Capture the cell that displays the provided text and extract its [x, y] central coordinate. 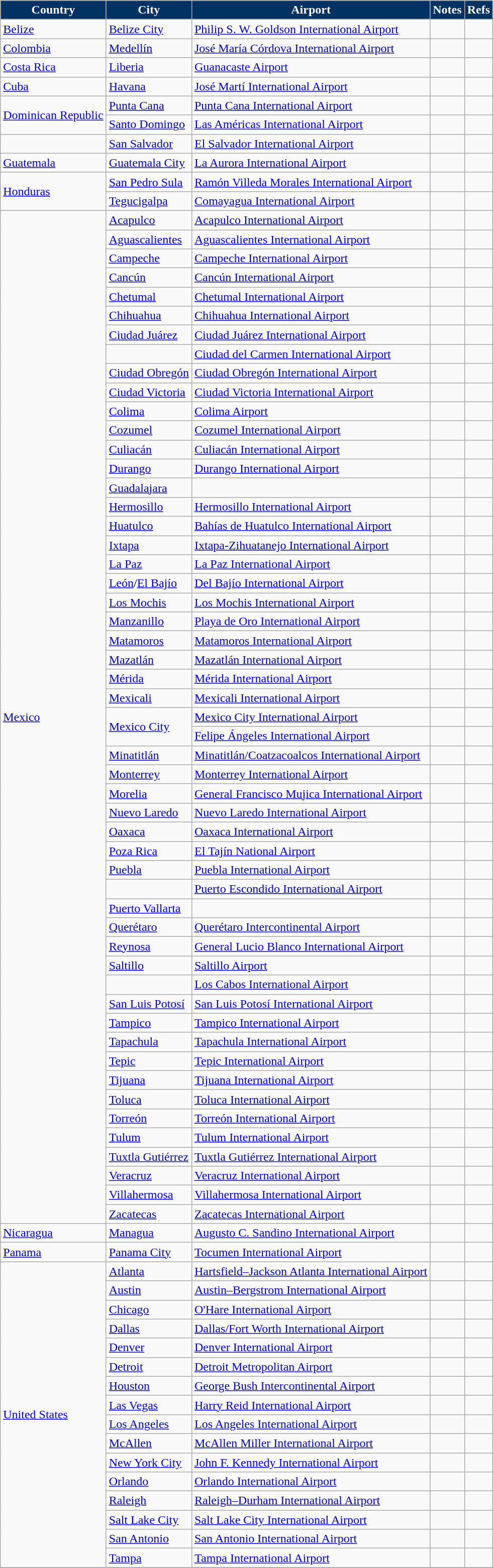
Mexicali International Airport [311, 698]
Panama City [149, 1252]
Monterrey [149, 774]
Nuevo Laredo International Airport [311, 812]
Punta Cana International Airport [311, 105]
Denver International Airport [311, 1348]
El Salvador International Airport [311, 144]
Punta Cana [149, 105]
Cancún International Airport [311, 278]
Medellín [149, 48]
Cozumel [149, 430]
Los Mochis [149, 602]
Houston [149, 1386]
Mexicali [149, 698]
Los Angeles International Airport [311, 1424]
Chetumal International Airport [311, 297]
Augusto C. Sandino International Airport [311, 1233]
Chihuahua [149, 316]
Ciudad Obregón [149, 373]
Costa Rica [53, 67]
Ciudad Victoria International Airport [311, 392]
San Antonio [149, 1539]
Mazatlán International Airport [311, 660]
Playa de Oro International Airport [311, 622]
Saltillo [149, 966]
Puerto Vallarta [149, 908]
Durango International Airport [311, 468]
Tuxtla Gutiérrez International Airport [311, 1156]
Guatemala [53, 163]
Veracruz [149, 1176]
Los Mochis International Airport [311, 602]
Mexico City International Airport [311, 717]
Saltillo Airport [311, 966]
Austin [149, 1290]
Matamoros [149, 641]
O'Hare International Airport [311, 1309]
Colima Airport [311, 411]
El Tajín National Airport [311, 851]
Liberia [149, 67]
Poza Rica [149, 851]
Bahías de Huatulco International Airport [311, 526]
Veracruz International Airport [311, 1176]
Country [53, 10]
Huatulco [149, 526]
Mexico [53, 717]
Cozumel International Airport [311, 430]
Ciudad Juárez [149, 335]
Tulum [149, 1137]
Havana [149, 86]
Denver [149, 1348]
Zacatecas International Airport [311, 1214]
Ciudad del Carmen International Airport [311, 354]
Mexico City [149, 727]
Tegucigalpa [149, 201]
Tapachula International Airport [311, 1042]
John F. Kennedy International Airport [311, 1463]
Tulum International Airport [311, 1137]
Mérida International Airport [311, 679]
Detroit [149, 1367]
San Pedro Sula [149, 182]
Ixtapa [149, 545]
Airport [311, 10]
Chihuahua International Airport [311, 316]
Dominican Republic [53, 115]
Santo Domingo [149, 125]
Torreón [149, 1118]
San Luis Potosí International Airport [311, 1004]
Hartsfield–Jackson Atlanta International Airport [311, 1271]
Culiacán International Airport [311, 449]
Puerto Escondido International Airport [311, 889]
Mazatlán [149, 660]
Panama [53, 1252]
Los Angeles [149, 1424]
José Martí International Airport [311, 86]
Raleigh–Durham International Airport [311, 1501]
McAllen Miller International Airport [311, 1443]
Dallas/Fort Worth International Airport [311, 1329]
Oaxaca International Airport [311, 831]
Raleigh [149, 1501]
Del Bajío International Airport [311, 583]
Philip S. W. Goldson International Airport [311, 29]
General Francisco Mujica International Airport [311, 793]
Querétaro [149, 927]
La Paz [149, 564]
Tapachula [149, 1042]
Tampico [149, 1023]
Orlando [149, 1482]
Atlanta [149, 1271]
Ramón Villeda Morales International Airport [311, 182]
Manzanillo [149, 622]
Nicaragua [53, 1233]
Guanacaste Airport [311, 67]
Campeche [149, 259]
Tampa [149, 1558]
Belize [53, 29]
Colima [149, 411]
Ciudad Obregón International Airport [311, 373]
Detroit Metropolitan Airport [311, 1367]
Zacatecas [149, 1214]
Honduras [53, 191]
Nuevo Laredo [149, 812]
Acapulco [149, 220]
George Bush Intercontinental Airport [311, 1386]
Durango [149, 468]
Aguascalientes International Airport [311, 239]
Tampa International Airport [311, 1558]
Salt Lake City International Airport [311, 1520]
Las Américas International Airport [311, 125]
Villahermosa International Airport [311, 1195]
Monterrey International Airport [311, 774]
Tepic [149, 1061]
Villahermosa [149, 1195]
Chetumal [149, 297]
José María Córdova International Airport [311, 48]
Dallas [149, 1329]
La Aurora International Airport [311, 163]
Torreón International Airport [311, 1118]
Tampico International Airport [311, 1023]
McAllen [149, 1443]
San Antonio International Airport [311, 1539]
Morelia [149, 793]
Acapulco International Airport [311, 220]
Refs [478, 10]
Campeche International Airport [311, 259]
Querétaro Intercontinental Airport [311, 927]
City [149, 10]
La Paz International Airport [311, 564]
Ixtapa-Zihuatanejo International Airport [311, 545]
Orlando International Airport [311, 1482]
Tijuana [149, 1080]
Colombia [53, 48]
Tocumen International Airport [311, 1252]
General Lucio Blanco International Airport [311, 946]
Minatitlán/Coatzacoalcos International Airport [311, 755]
New York City [149, 1463]
Oaxaca [149, 831]
San Luis Potosí [149, 1004]
Tuxtla Gutiérrez [149, 1156]
Aguascalientes [149, 239]
Reynosa [149, 946]
Salt Lake City [149, 1520]
Cuba [53, 86]
Tepic International Airport [311, 1061]
Chicago [149, 1309]
Culiacán [149, 449]
Managua [149, 1233]
Harry Reid International Airport [311, 1405]
Mérida [149, 679]
Tijuana International Airport [311, 1080]
Puebla [149, 870]
Belize City [149, 29]
Las Vegas [149, 1405]
Toluca International Airport [311, 1099]
Guadalajara [149, 488]
Minatitlán [149, 755]
Hermosillo International Airport [311, 507]
León/El Bajío [149, 583]
Puebla International Airport [311, 870]
Toluca [149, 1099]
Hermosillo [149, 507]
Los Cabos International Airport [311, 985]
United States [53, 1415]
Ciudad Juárez International Airport [311, 335]
Matamoros International Airport [311, 641]
Guatemala City [149, 163]
Notes [447, 10]
San Salvador [149, 144]
Comayagua International Airport [311, 201]
Austin–Bergstrom International Airport [311, 1290]
Felipe Ángeles International Airport [311, 736]
Ciudad Victoria [149, 392]
Cancún [149, 278]
